Search for the cell housing the specified text and yield its [X, Y] center coordinate. 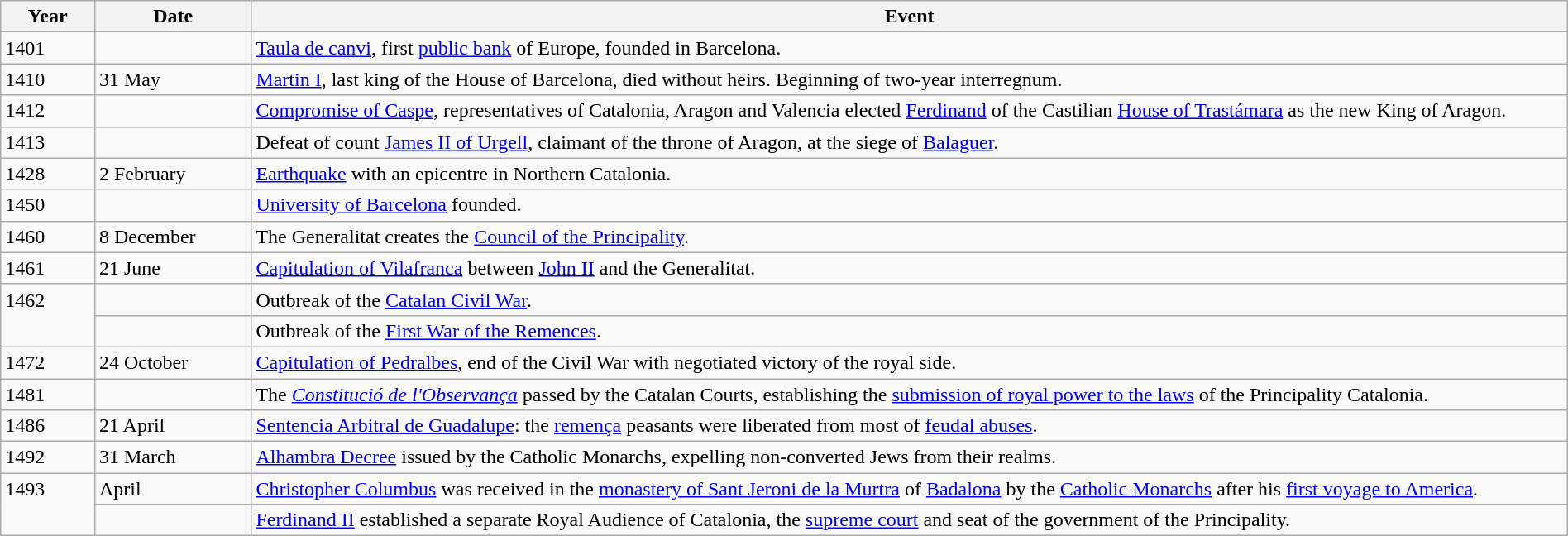
1450 [48, 205]
The Generalitat creates the Council of the Principality. [910, 237]
Capitulation of Pedralbes, end of the Civil War with negotiated victory of the royal side. [910, 362]
8 December [172, 237]
1413 [48, 142]
21 June [172, 268]
University of Barcelona founded. [910, 205]
April [172, 489]
Capitulation of Vilafranca between John II and the Generalitat. [910, 268]
1486 [48, 426]
Ferdinand II established a separate Royal Audience of Catalonia, the supreme court and seat of the government of the Principality. [910, 520]
1493 [48, 505]
31 March [172, 457]
Date [172, 17]
1410 [48, 79]
24 October [172, 362]
21 April [172, 426]
1472 [48, 362]
Defeat of count James II of Urgell, claimant of the throne of Aragon, at the siege of Balaguer. [910, 142]
1460 [48, 237]
Event [910, 17]
Outbreak of the Catalan Civil War. [910, 299]
31 May [172, 79]
Alhambra Decree issued by the Catholic Monarchs, expelling non-converted Jews from their realms. [910, 457]
1492 [48, 457]
1461 [48, 268]
Martin I, last king of the House of Barcelona, died without heirs. Beginning of two-year interregnum. [910, 79]
The Constitució de l'Observança passed by the Catalan Courts, establishing the submission of royal power to the laws of the Principality Catalonia. [910, 395]
1412 [48, 111]
1462 [48, 315]
1481 [48, 395]
2 February [172, 174]
Earthquake with an epicentre in Northern Catalonia. [910, 174]
1401 [48, 48]
Year [48, 17]
Outbreak of the First War of the Remences. [910, 331]
Sentencia Arbitral de Guadalupe: the remença peasants were liberated from most of feudal abuses. [910, 426]
Taula de canvi, first public bank of Europe, founded in Barcelona. [910, 48]
1428 [48, 174]
